Return the [x, y] coordinate for the center point of the cell that contains the specified text.  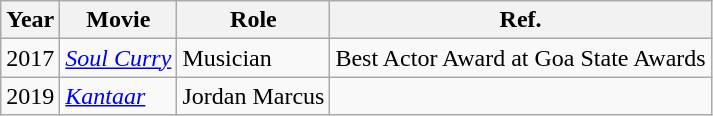
Kantaar [118, 96]
Soul Curry [118, 58]
2019 [30, 96]
2017 [30, 58]
Ref. [520, 20]
Best Actor Award at Goa State Awards [520, 58]
Jordan Marcus [254, 96]
Year [30, 20]
Musician [254, 58]
Movie [118, 20]
Role [254, 20]
